From the cell containing the given text, extract its center point as (x, y) coordinate. 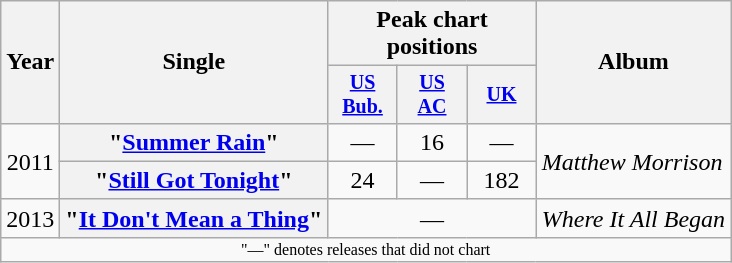
16 (432, 142)
"Still Got Tonight" (194, 180)
Where It All Began (633, 218)
"Summer Rain" (194, 142)
2011 (30, 161)
Peak chartpositions (432, 34)
UK (502, 94)
Album (633, 62)
"It Don't Mean a Thing" (194, 218)
182 (502, 180)
Single (194, 62)
Year (30, 62)
2013 (30, 218)
"—" denotes releases that did not chart (366, 249)
24 (362, 180)
USBub. (362, 94)
Matthew Morrison (633, 161)
USAC (432, 94)
